Return the [X, Y] coordinate for the center point of the cell that contains the specified text.  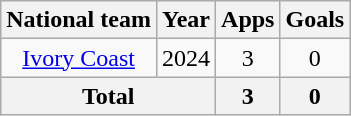
Total [108, 96]
Apps [248, 20]
Goals [315, 20]
2024 [186, 58]
Ivory Coast [79, 58]
National team [79, 20]
Year [186, 20]
